Search for the cell housing the specified text and yield its (X, Y) center coordinate. 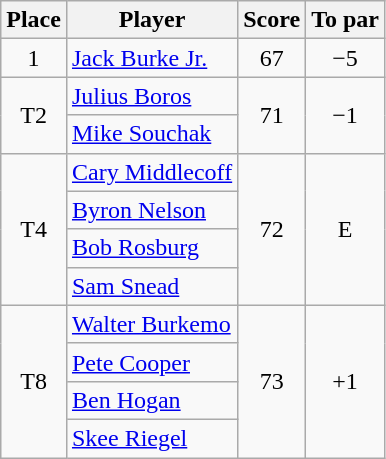
Place (34, 20)
72 (272, 229)
Skee Riegel (152, 438)
T8 (34, 381)
Cary Middlecoff (152, 172)
1 (34, 58)
Sam Snead (152, 286)
Jack Burke Jr. (152, 58)
Mike Souchak (152, 134)
Player (152, 20)
Walter Burkemo (152, 324)
To par (346, 20)
−5 (346, 58)
Pete Cooper (152, 362)
+1 (346, 381)
67 (272, 58)
T2 (34, 115)
T4 (34, 229)
Bob Rosburg (152, 248)
Byron Nelson (152, 210)
73 (272, 381)
E (346, 229)
71 (272, 115)
−1 (346, 115)
Ben Hogan (152, 400)
Julius Boros (152, 96)
Score (272, 20)
